For the text-containing cell, return its midpoint in (x, y) coordinate format. 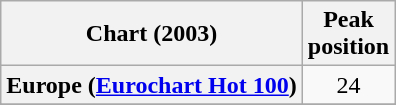
Peakposition (348, 34)
24 (348, 85)
Chart (2003) (152, 34)
Europe (Eurochart Hot 100) (152, 85)
